Provide the (x, y) coordinate of the cell's center where the given text is located.  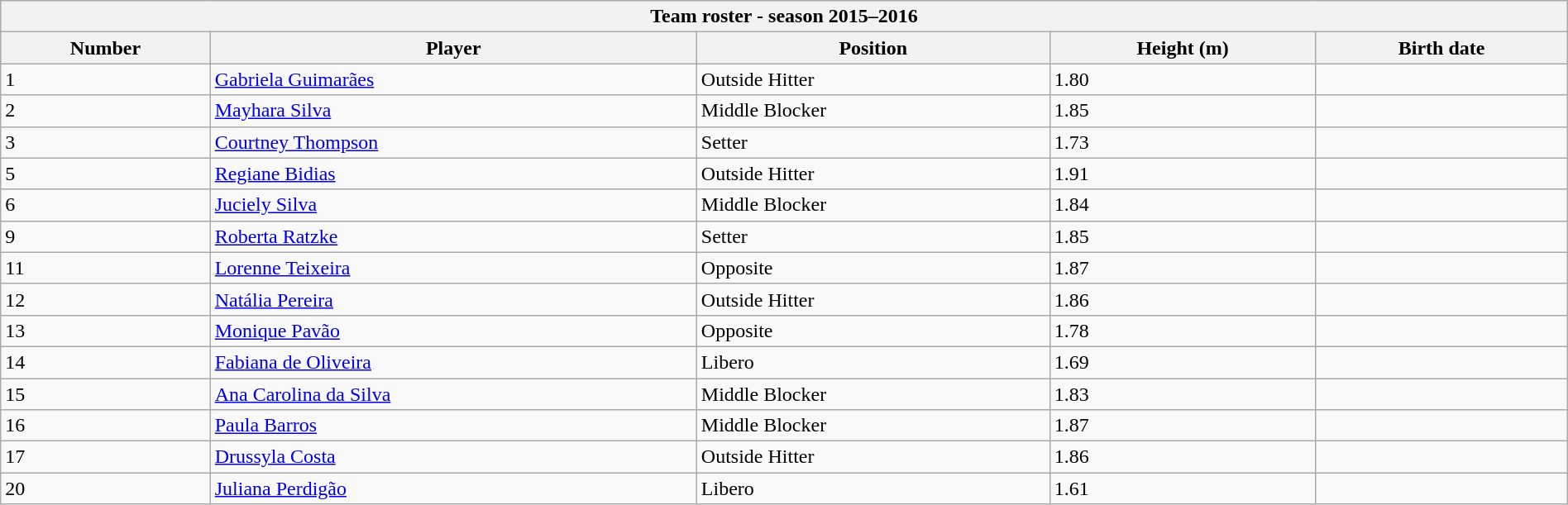
1.83 (1183, 394)
1.78 (1183, 331)
Number (106, 48)
5 (106, 174)
12 (106, 299)
Juciely Silva (453, 205)
Natália Pereira (453, 299)
1.73 (1183, 142)
Gabriela Guimarães (453, 79)
Ana Carolina da Silva (453, 394)
1.61 (1183, 488)
17 (106, 457)
16 (106, 426)
Player (453, 48)
Fabiana de Oliveira (453, 362)
Courtney Thompson (453, 142)
Paula Barros (453, 426)
Roberta Ratzke (453, 236)
6 (106, 205)
Mayhara Silva (453, 111)
9 (106, 236)
Team roster - season 2015–2016 (784, 17)
2 (106, 111)
1.84 (1183, 205)
Height (m) (1183, 48)
11 (106, 268)
13 (106, 331)
Regiane Bidias (453, 174)
15 (106, 394)
Drussyla Costa (453, 457)
Lorenne Teixeira (453, 268)
20 (106, 488)
1.80 (1183, 79)
1 (106, 79)
Position (873, 48)
Monique Pavão (453, 331)
1.91 (1183, 174)
Birth date (1441, 48)
1.69 (1183, 362)
14 (106, 362)
Juliana Perdigão (453, 488)
3 (106, 142)
